Detect which cell encompasses the target text, then output its (x, y) center coordinate. 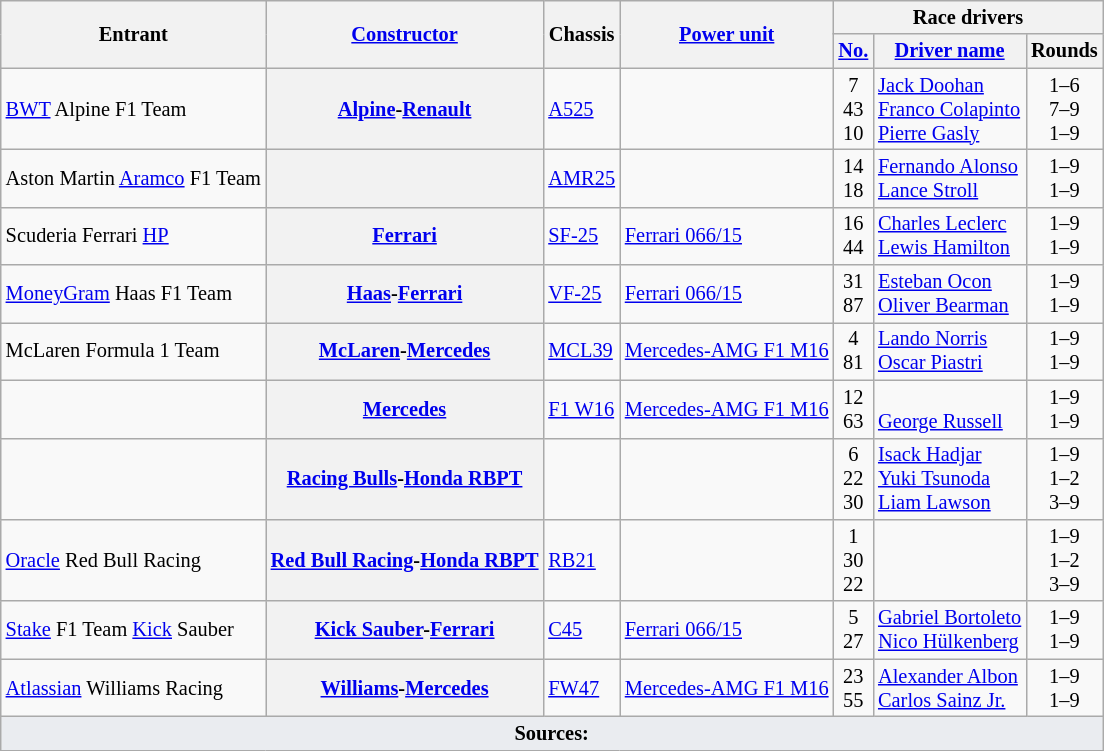
Driver name (950, 51)
Stake F1 Team Kick Sauber (134, 630)
13022 (853, 560)
527 (853, 630)
3187 (853, 294)
Oracle Red Bull Racing (134, 560)
No. (853, 51)
1644 (853, 236)
SF-25 (582, 236)
Jack DoohanFranco ColapintoPierre Gasly (950, 109)
Rounds (1064, 51)
MoneyGram Haas F1 Team (134, 294)
RB21 (582, 560)
Race drivers (968, 17)
Lando NorrisOscar Piastri (950, 351)
Power unit (727, 34)
Haas-Ferrari (405, 294)
Alpine-Renault (405, 109)
McLaren-Mercedes (405, 351)
481 (853, 351)
Williams-Mercedes (405, 688)
2355 (853, 688)
Entrant (134, 34)
Atlassian Williams Racing (134, 688)
Chassis (582, 34)
George Russell (950, 409)
Alexander Albon Carlos Sainz Jr. (950, 688)
Gabriel BortoletoNico Hülkenberg (950, 630)
Mercedes (405, 409)
BWT Alpine F1 Team (134, 109)
1–67–91–9 (1064, 109)
Esteban OconOliver Bearman (950, 294)
1418 (853, 178)
Aston Martin Aramco F1 Team (134, 178)
AMR25 (582, 178)
Ferrari (405, 236)
Racing Bulls-Honda RBPT (405, 479)
McLaren Formula 1 Team (134, 351)
Red Bull Racing-Honda RBPT (405, 560)
62230 (853, 479)
74310 (853, 109)
C45 (582, 630)
Sources: (552, 733)
VF-25 (582, 294)
A525 (582, 109)
Constructor (405, 34)
Kick Sauber-Ferrari (405, 630)
F1 W16 (582, 409)
MCL39 (582, 351)
FW47 (582, 688)
Charles LeclercLewis Hamilton (950, 236)
Isack HadjarYuki TsunodaLiam Lawson (950, 479)
1263 (853, 409)
Fernando AlonsoLance Stroll (950, 178)
Scuderia Ferrari HP (134, 236)
